Find where the given text appears and provide that cell's center as [x, y] coordinate. 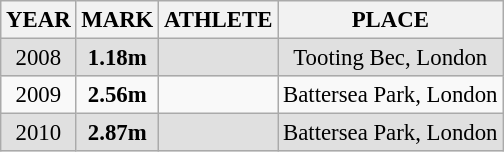
2.56m [118, 95]
Tooting Bec, London [390, 58]
2.87m [118, 133]
2009 [38, 95]
2010 [38, 133]
1.18m [118, 58]
MARK [118, 20]
YEAR [38, 20]
ATHLETE [218, 20]
PLACE [390, 20]
2008 [38, 58]
